Return (X, Y) of the center of cell containing provided text 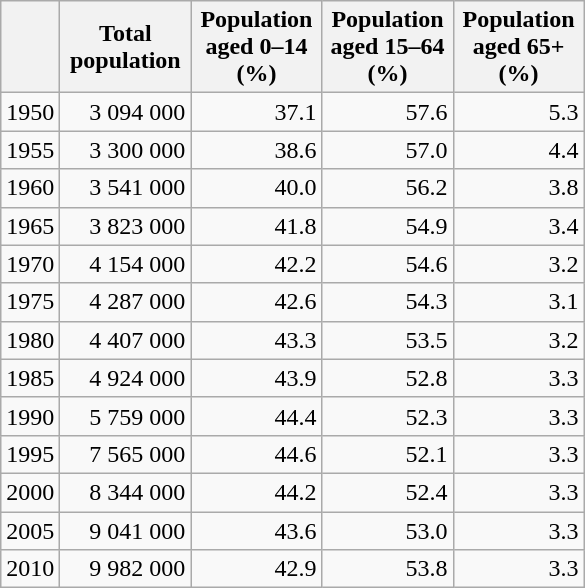
3 541 000 (126, 188)
37.1 (256, 112)
44.4 (256, 416)
7 565 000 (126, 454)
41.8 (256, 226)
56.2 (388, 188)
4 407 000 (126, 340)
53.8 (388, 569)
42.9 (256, 569)
1995 (30, 454)
42.6 (256, 302)
9 041 000 (126, 531)
3.4 (518, 226)
1965 (30, 226)
3 300 000 (126, 150)
1980 (30, 340)
4 924 000 (126, 378)
42.2 (256, 264)
Population aged 15–64 (%) (388, 47)
57.6 (388, 112)
3 094 000 (126, 112)
Total population (126, 47)
53.0 (388, 531)
5 759 000 (126, 416)
53.5 (388, 340)
4 287 000 (126, 302)
1955 (30, 150)
43.6 (256, 531)
5.3 (518, 112)
52.8 (388, 378)
44.2 (256, 492)
3.1 (518, 302)
2010 (30, 569)
4.4 (518, 150)
Population aged 65+ (%) (518, 47)
1970 (30, 264)
1975 (30, 302)
Population aged 0–14 (%) (256, 47)
52.3 (388, 416)
43.9 (256, 378)
8 344 000 (126, 492)
43.3 (256, 340)
2005 (30, 531)
1950 (30, 112)
54.9 (388, 226)
1990 (30, 416)
44.6 (256, 454)
57.0 (388, 150)
9 982 000 (126, 569)
4 154 000 (126, 264)
1960 (30, 188)
40.0 (256, 188)
52.4 (388, 492)
54.3 (388, 302)
2000 (30, 492)
54.6 (388, 264)
38.6 (256, 150)
1985 (30, 378)
3 823 000 (126, 226)
52.1 (388, 454)
3.8 (518, 188)
